Determine the (X, Y) coordinate at the center of the cell enclosing the given text.  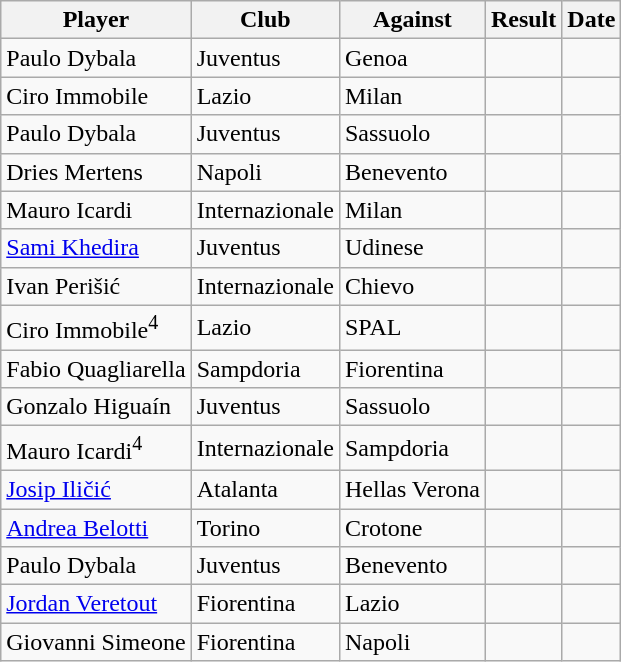
Chievo (412, 286)
Jordan Veretout (96, 604)
Sami Khedira (96, 248)
Mauro Icardi4 (96, 448)
Josip Iličić (96, 489)
Result (523, 20)
SPAL (412, 328)
Dries Mertens (96, 172)
Player (96, 20)
Ivan Perišić (96, 286)
Giovanni Simeone (96, 642)
Club (265, 20)
Udinese (412, 248)
Mauro Icardi (96, 210)
Crotone (412, 528)
Atalanta (265, 489)
Date (592, 20)
Ciro Immobile4 (96, 328)
Hellas Verona (412, 489)
Fabio Quagliarella (96, 369)
Ciro Immobile (96, 96)
Andrea Belotti (96, 528)
Gonzalo Higuaín (96, 407)
Against (412, 20)
Torino (265, 528)
Genoa (412, 58)
